Locate the cell with the specified text and output its (x, y) center coordinate. 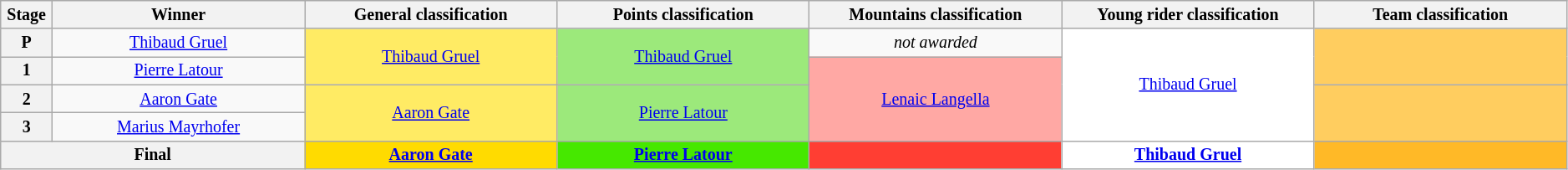
Lenaic Langella (936, 99)
Stage (27, 15)
Final (153, 154)
Young rider classification (1188, 15)
3 (27, 127)
Winner (179, 15)
2 (27, 99)
Points classification (683, 15)
P (27, 44)
Team classification (1440, 15)
General classification (431, 15)
1 (27, 70)
Mountains classification (936, 15)
Marius Mayrhofer (179, 127)
not awarded (936, 44)
